Provide the (x, y) coordinate of the cell's center where the given text is located.  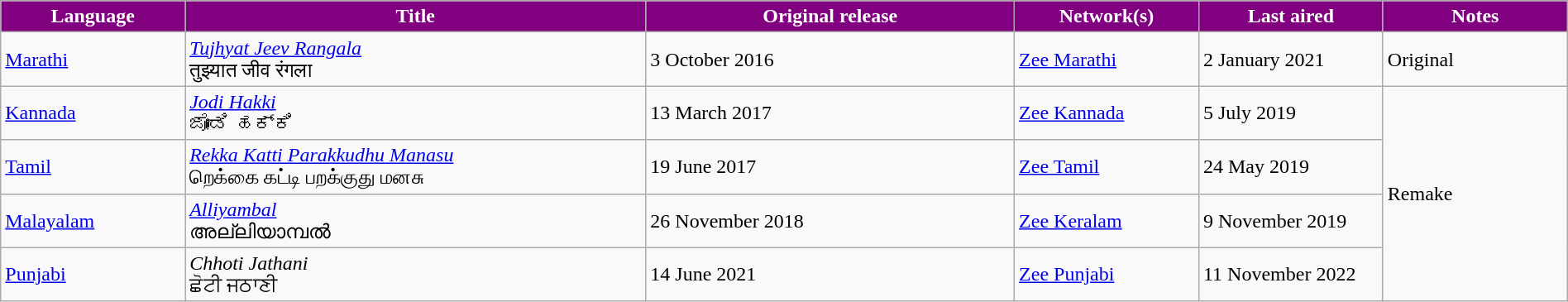
Original (1475, 60)
5 July 2019 (1290, 113)
3 October 2016 (830, 60)
Alliyambal അല്ലിയാമ്പൽ (415, 220)
Network(s) (1107, 17)
Kannada (93, 113)
Jodi Hakki ಜೋಡಿ ಹಕ್ಕಿ (415, 113)
2 January 2021 (1290, 60)
Remake (1475, 194)
Notes (1475, 17)
Zee Marathi (1107, 60)
Punjabi (93, 275)
Zee Kannada (1107, 113)
Chhoti Jathani ਛੋਟੀ ਜਠਾਣੀ (415, 275)
Zee Keralam (1107, 220)
19 June 2017 (830, 167)
Last aired (1290, 17)
Original release (830, 17)
Zee Punjabi (1107, 275)
Marathi (93, 60)
24 May 2019 (1290, 167)
Tujhyat Jeev Rangala तुझ्यात जीव रंगला (415, 60)
Tamil (93, 167)
Malayalam (93, 220)
Title (415, 17)
13 March 2017 (830, 113)
14 June 2021 (830, 275)
Zee Tamil (1107, 167)
26 November 2018 (830, 220)
9 November 2019 (1290, 220)
Language (93, 17)
11 November 2022 (1290, 275)
Rekka Katti Parakkudhu Manasu றெக்கை கட்டி பறக்குது மனசு (415, 167)
